Detect which cell encompasses the target text, then output its (X, Y) center coordinate. 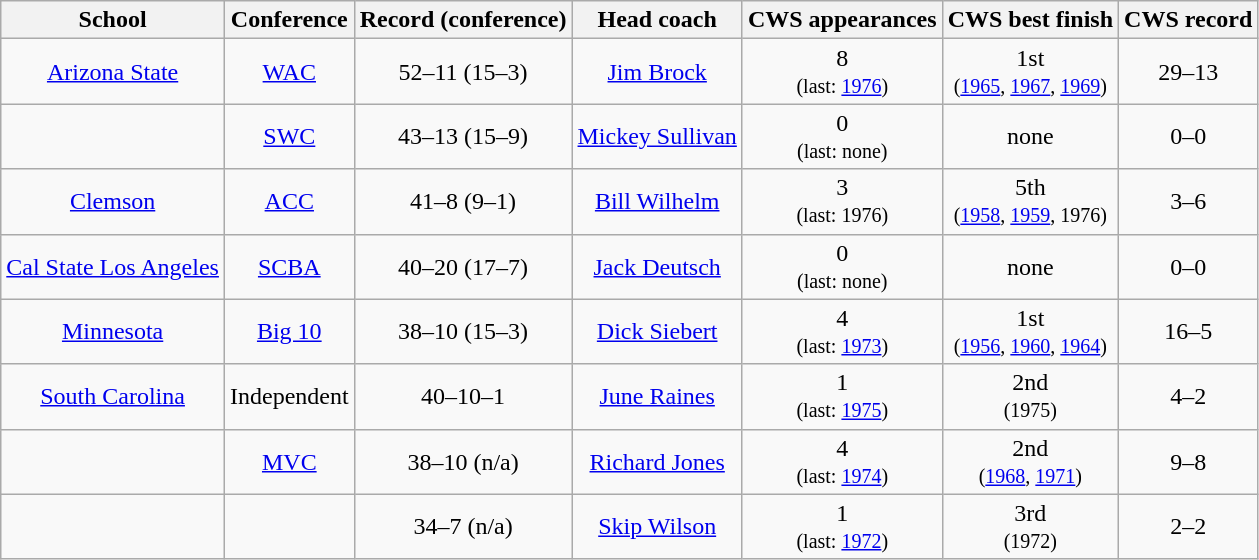
Dick Siebert (657, 332)
South Carolina (113, 396)
Skip Wilson (657, 526)
Jack Deutsch (657, 266)
Big 10 (289, 332)
Richard Jones (657, 462)
40–10–1 (463, 396)
8(last: 1976) (842, 72)
Cal State Los Angeles (113, 266)
Bill Wilhelm (657, 202)
16–5 (1188, 332)
Clemson (113, 202)
Independent (289, 396)
40–20 (17–7) (463, 266)
1(last: 1975) (842, 396)
Minnesota (113, 332)
5th(1958, 1959, 1976) (1030, 202)
38–10 (n/a) (463, 462)
SWC (289, 136)
4(last: 1974) (842, 462)
CWS record (1188, 20)
MVC (289, 462)
1st(1965, 1967, 1969) (1030, 72)
Jim Brock (657, 72)
52–11 (15–3) (463, 72)
3–6 (1188, 202)
CWS appearances (842, 20)
Record (conference) (463, 20)
4–2 (1188, 396)
34–7 (n/a) (463, 526)
Conference (289, 20)
Head coach (657, 20)
ACC (289, 202)
38–10 (15–3) (463, 332)
29–13 (1188, 72)
2nd(1968, 1971) (1030, 462)
June Raines (657, 396)
CWS best finish (1030, 20)
4(last: 1973) (842, 332)
2nd(1975) (1030, 396)
43–13 (15–9) (463, 136)
1(last: 1972) (842, 526)
SCBA (289, 266)
3rd(1972) (1030, 526)
9–8 (1188, 462)
3(last: 1976) (842, 202)
Mickey Sullivan (657, 136)
1st(1956, 1960, 1964) (1030, 332)
WAC (289, 72)
41–8 (9–1) (463, 202)
School (113, 20)
Arizona State (113, 72)
2–2 (1188, 526)
